Find where the given text appears and provide that cell's center as (X, Y) coordinate. 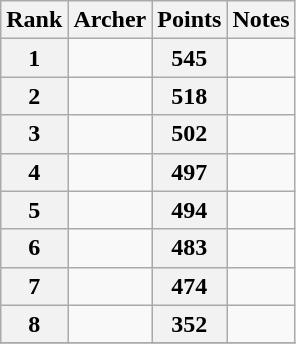
8 (34, 324)
502 (190, 134)
352 (190, 324)
Notes (261, 20)
518 (190, 96)
3 (34, 134)
483 (190, 248)
4 (34, 172)
5 (34, 210)
494 (190, 210)
2 (34, 96)
474 (190, 286)
1 (34, 58)
7 (34, 286)
Rank (34, 20)
Archer (110, 20)
545 (190, 58)
Points (190, 20)
497 (190, 172)
6 (34, 248)
